Locate the cell with the specified text and output its (x, y) center coordinate. 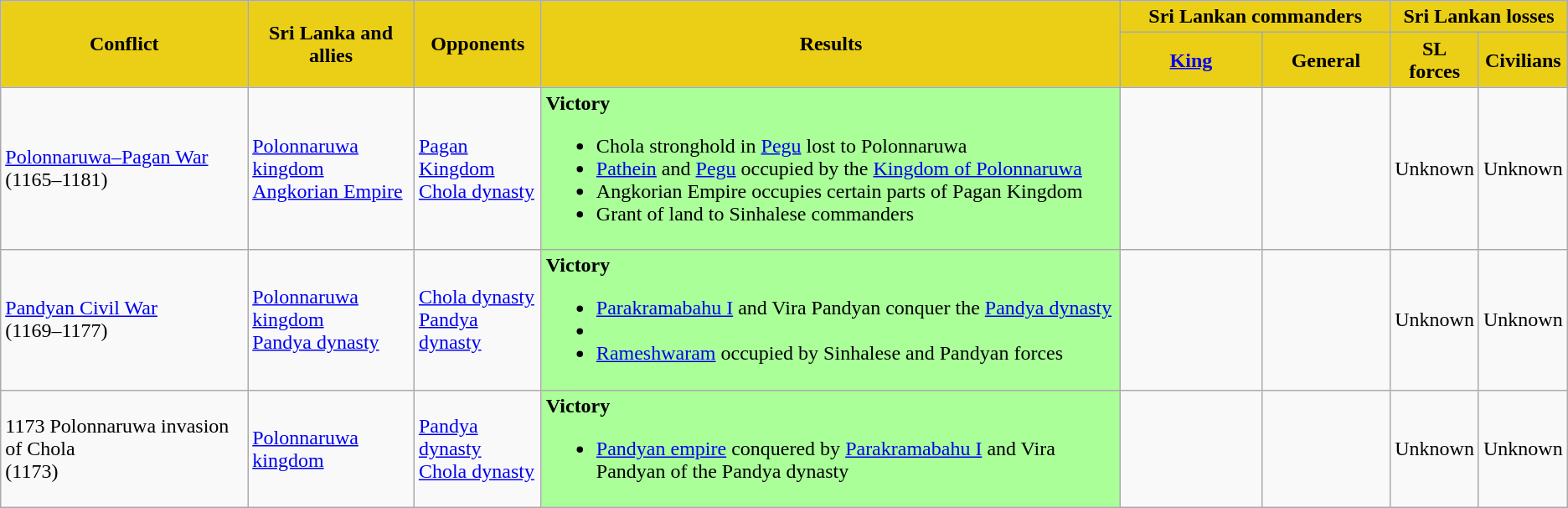
Sri Lankan commanders (1256, 17)
Polonnaruwa kingdomAngkorian Empire (332, 168)
1173 Polonnaruwa invasion of Chola(1173) (124, 448)
VictoryParakramabahu I and Vira Pandyan conquer the Pandya dynastyRameshwaram occupied by Sinhalese and Pandyan forces (831, 320)
General (1326, 60)
SLforces (1435, 60)
Pagan KingdomChola dynasty (477, 168)
Pandya dynastyChola dynasty (477, 448)
Civilians (1523, 60)
Pandyan Civil War(1169–1177) (124, 320)
Results (831, 44)
King (1191, 60)
Sri Lankan losses (1479, 17)
Sri Lanka and allies (332, 44)
Polonnaruwa kingdom (332, 448)
Opponents (477, 44)
Polonnaruwa–Pagan War(1165–1181) (124, 168)
Conflict (124, 44)
Polonnaruwa kingdomPandya dynasty (332, 320)
VictoryPandyan empire conquered by Parakramabahu I and Vira Pandyan of the Pandya dynasty (831, 448)
Chola dynastyPandya dynasty (477, 320)
